Find where the given text appears and provide that cell's center as (x, y) coordinate. 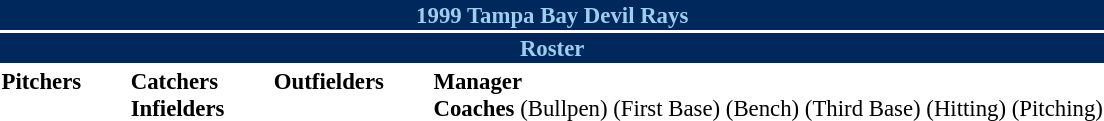
1999 Tampa Bay Devil Rays (552, 15)
Roster (552, 48)
